Pinpoint the cell where the given text exists, returning its (X, Y) midpoint coordinate. 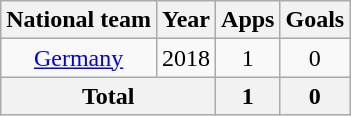
Apps (248, 20)
Total (108, 96)
Germany (79, 58)
Goals (315, 20)
2018 (186, 58)
National team (79, 20)
Year (186, 20)
